Search for the cell housing the specified text and yield its (x, y) center coordinate. 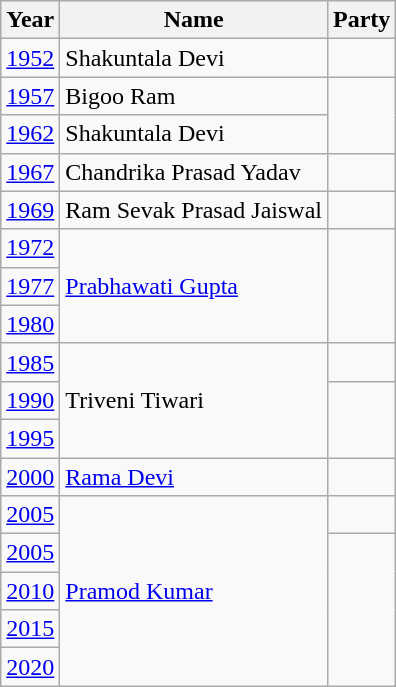
1980 (30, 324)
1995 (30, 438)
1972 (30, 248)
Chandrika Prasad Yadav (194, 172)
1969 (30, 210)
Pramod Kumar (194, 591)
Party (361, 20)
1962 (30, 134)
Triveni Tiwari (194, 400)
1985 (30, 362)
1977 (30, 286)
2010 (30, 591)
Year (30, 20)
1957 (30, 96)
Ram Sevak Prasad Jaiswal (194, 210)
2015 (30, 629)
2020 (30, 667)
Rama Devi (194, 477)
1952 (30, 58)
1967 (30, 172)
1990 (30, 400)
Prabhawati Gupta (194, 286)
2000 (30, 477)
Name (194, 20)
Bigoo Ram (194, 96)
